For the text-containing cell, return its midpoint in [X, Y] coordinate format. 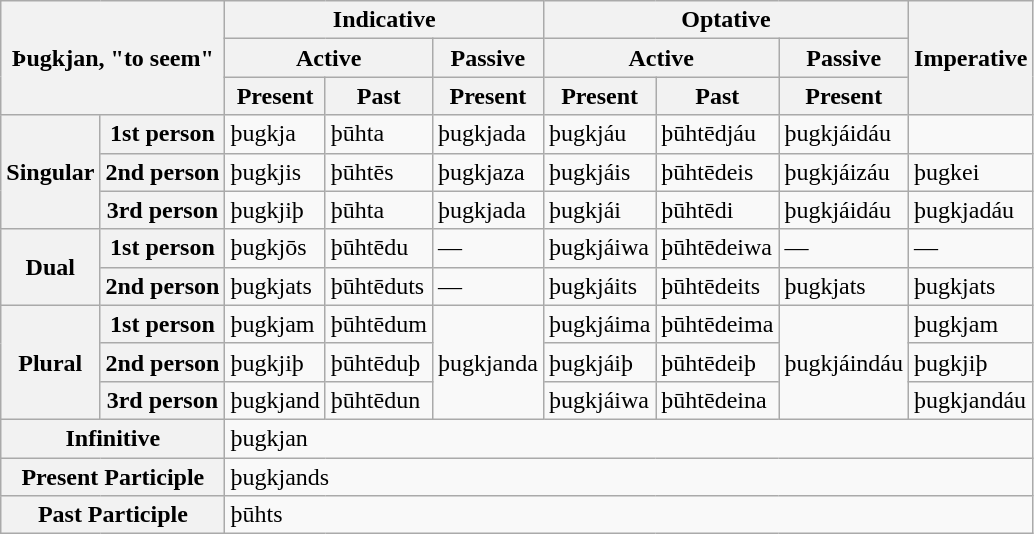
Singular [50, 172]
þūhtēdeina [718, 400]
Past Participle [113, 515]
þūhtēdeits [718, 286]
þugkjanda [488, 362]
Dual [50, 267]
þugkjáu [599, 134]
þugkjáindáu [844, 362]
þūhtēdeiwa [718, 248]
þūhtēdum [378, 324]
þūhtēduts [378, 286]
þūhtēdun [378, 400]
þugkjáits [599, 286]
þugkjandáu [971, 400]
þugkjadáu [971, 210]
þugkei [971, 172]
Plural [50, 362]
þūhtēdi [718, 210]
þugkjōs [275, 248]
þūhtēdjáu [718, 134]
Þugkjan, "to seem" [113, 58]
þugkjáima [599, 324]
þūhtēdeis [718, 172]
þugkjands [629, 477]
þugkjand [275, 400]
Infinitive [113, 438]
Present Participle [113, 477]
þugkjáizáu [844, 172]
þugkjaza [488, 172]
þūhtēduþ [378, 362]
Indicative [384, 20]
þūhtēdeima [718, 324]
þugkjáis [599, 172]
þugkja [275, 134]
þugkjan [629, 438]
þugkjis [275, 172]
þūhts [629, 515]
þūhtēdeiþ [718, 362]
þūhtēdu [378, 248]
þugkjái [599, 210]
þugkjáiþ [599, 362]
þūhtēs [378, 172]
Optative [726, 20]
Imperative [971, 58]
